Locate the cell with the specified text and output its [X, Y] center coordinate. 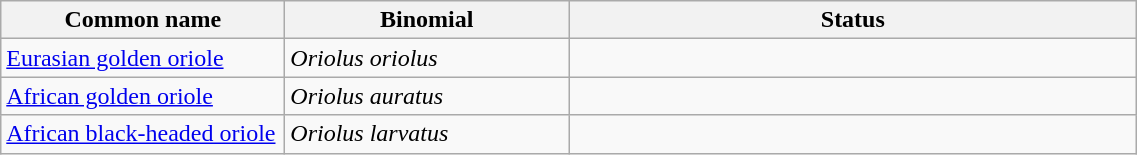
Eurasian golden oriole [143, 58]
Oriolus oriolus [427, 58]
African black-headed oriole [143, 134]
Oriolus larvatus [427, 134]
Oriolus auratus [427, 96]
African golden oriole [143, 96]
Common name [143, 20]
Binomial [427, 20]
Status [853, 20]
